From the cell containing the given text, extract its center point as [x, y] coordinate. 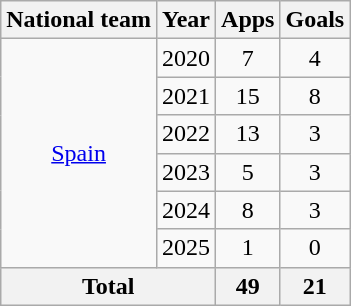
Spain [79, 153]
0 [315, 248]
Goals [315, 20]
Total [108, 286]
2024 [186, 210]
2023 [186, 172]
15 [248, 96]
49 [248, 286]
Apps [248, 20]
2020 [186, 58]
1 [248, 248]
National team [79, 20]
Year [186, 20]
13 [248, 134]
2021 [186, 96]
7 [248, 58]
2022 [186, 134]
2025 [186, 248]
21 [315, 286]
5 [248, 172]
4 [315, 58]
